Detect which cell encompasses the target text, then output its (x, y) center coordinate. 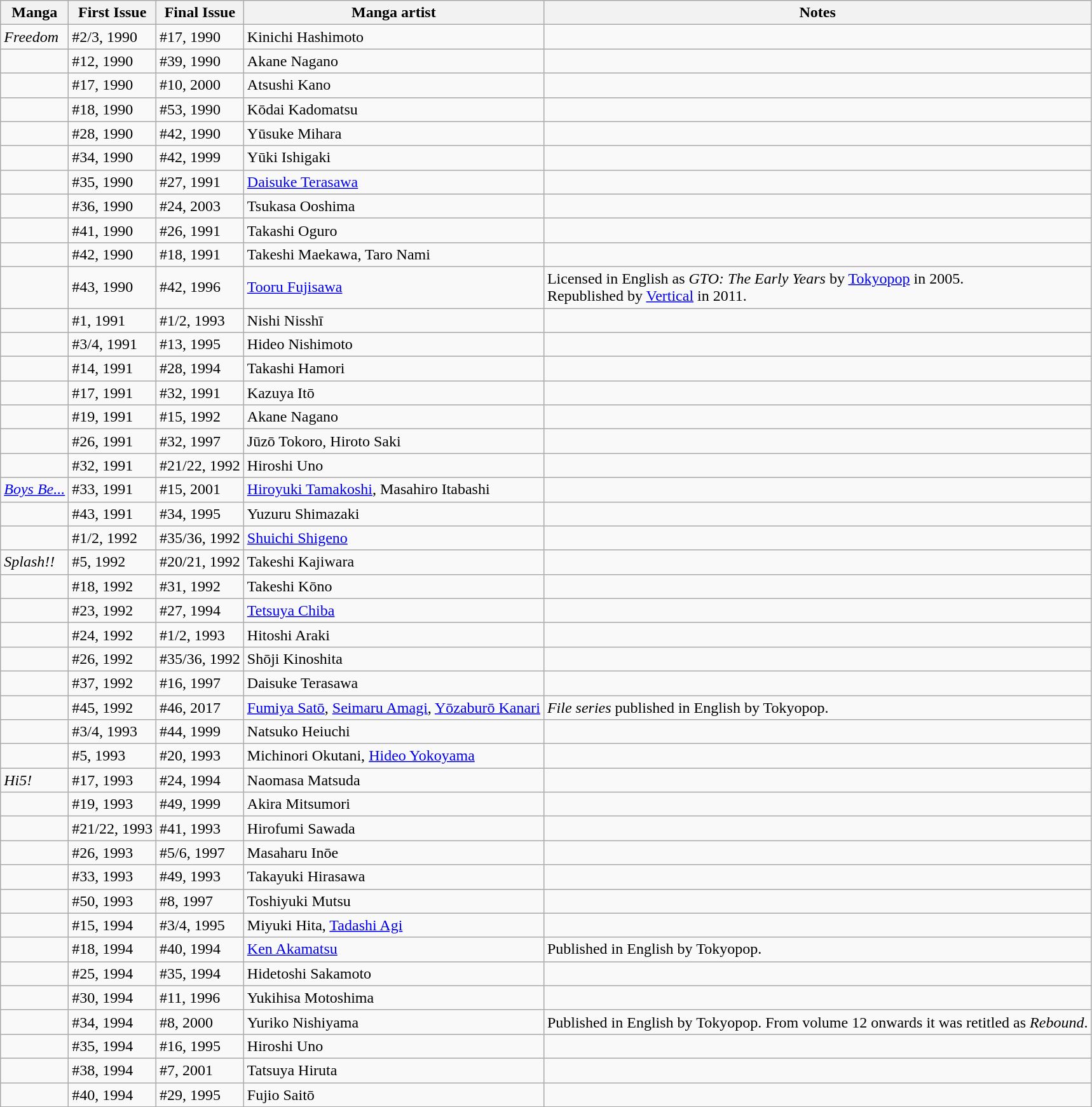
Final Issue (200, 13)
#29, 1995 (200, 1094)
Published in English by Tokyopop. (817, 949)
Yukihisa Motoshima (393, 998)
#45, 1992 (113, 708)
#14, 1991 (113, 369)
Hirofumi Sawada (393, 829)
Hi5! (34, 780)
#3/4, 1995 (200, 925)
#33, 1993 (113, 877)
Kazuya Itō (393, 393)
Akira Mitsumori (393, 804)
#37, 1992 (113, 683)
Licensed in English as GTO: The Early Years by Tokyopop in 2005.Republished by Vertical in 2011. (817, 287)
#11, 1996 (200, 998)
#20/21, 1992 (200, 562)
#21/22, 1993 (113, 829)
Splash!! (34, 562)
Naomasa Matsuda (393, 780)
#36, 1990 (113, 206)
#27, 1991 (200, 182)
#18, 1990 (113, 109)
#43, 1990 (113, 287)
Tetsuya Chiba (393, 610)
Manga artist (393, 13)
#34, 1994 (113, 1022)
#18, 1991 (200, 254)
Yūki Ishigaki (393, 158)
Toshiyuki Mutsu (393, 901)
#42, 1999 (200, 158)
Yuzuru Shimazaki (393, 514)
Tsukasa Ooshima (393, 206)
#27, 1994 (200, 610)
Ken Akamatsu (393, 949)
#23, 1992 (113, 610)
Tooru Fujisawa (393, 287)
Yūsuke Mihara (393, 134)
Nishi Nisshī (393, 320)
Hideo Nishimoto (393, 345)
#33, 1991 (113, 490)
Michinori Okutani, Hideo Yokoyama (393, 756)
#34, 1995 (200, 514)
#24, 1992 (113, 635)
File series published in English by Tokyopop. (817, 708)
#12, 1990 (113, 61)
#10, 2000 (200, 85)
#18, 1994 (113, 949)
#19, 1991 (113, 417)
#44, 1999 (200, 732)
#13, 1995 (200, 345)
#18, 1992 (113, 586)
Natsuko Heiuchi (393, 732)
#5, 1992 (113, 562)
#42, 1996 (200, 287)
Jūzō Tokoro, Hiroto Saki (393, 441)
#41, 1990 (113, 230)
#15, 1992 (200, 417)
Atsushi Kano (393, 85)
#50, 1993 (113, 901)
Boys Be... (34, 490)
Fumiya Satō, Seimaru Amagi, Yōzaburō Kanari (393, 708)
Kinichi Hashimoto (393, 37)
Freedom (34, 37)
#26, 1993 (113, 853)
#2/3, 1990 (113, 37)
#3/4, 1991 (113, 345)
#24, 1994 (200, 780)
#17, 1993 (113, 780)
Takayuki Hirasawa (393, 877)
#28, 1994 (200, 369)
#43, 1991 (113, 514)
Hiroyuki Tamakoshi, Masahiro Itabashi (393, 490)
#3/4, 1993 (113, 732)
#49, 1999 (200, 804)
#31, 1992 (200, 586)
#5, 1993 (113, 756)
#41, 1993 (200, 829)
#8, 2000 (200, 1022)
#53, 1990 (200, 109)
#28, 1990 (113, 134)
#20, 1993 (200, 756)
Shōji Kinoshita (393, 659)
Kōdai Kadomatsu (393, 109)
Takashi Hamori (393, 369)
Takeshi Kajiwara (393, 562)
#17, 1991 (113, 393)
#15, 2001 (200, 490)
#35, 1990 (113, 182)
#1, 1991 (113, 320)
Shuichi Shigeno (393, 538)
#1/2, 1992 (113, 538)
#34, 1990 (113, 158)
Takeshi Kōno (393, 586)
#32, 1997 (200, 441)
First Issue (113, 13)
Notes (817, 13)
#46, 2017 (200, 708)
Takashi Oguro (393, 230)
#7, 2001 (200, 1070)
#38, 1994 (113, 1070)
Tatsuya Hiruta (393, 1070)
Hitoshi Araki (393, 635)
Manga (34, 13)
#25, 1994 (113, 973)
Takeshi Maekawa, Taro Nami (393, 254)
#30, 1994 (113, 998)
#39, 1990 (200, 61)
#16, 1997 (200, 683)
#49, 1993 (200, 877)
Hidetoshi Sakamoto (393, 973)
#24, 2003 (200, 206)
#15, 1994 (113, 925)
#26, 1992 (113, 659)
#16, 1995 (200, 1046)
Yuriko Nishiyama (393, 1022)
#21/22, 1992 (200, 465)
Published in English by Tokyopop. From volume 12 onwards it was retitled as Rebound. (817, 1022)
Fujio Saitō (393, 1094)
Masaharu Inōe (393, 853)
#8, 1997 (200, 901)
Miyuki Hita, Tadashi Agi (393, 925)
#5/6, 1997 (200, 853)
#19, 1993 (113, 804)
